Capture the cell that displays the provided text and extract its (X, Y) central coordinate. 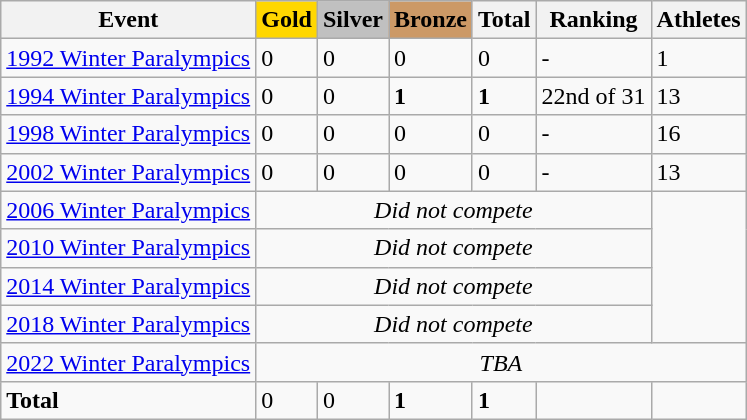
16 (698, 134)
2022 Winter Paralympics (128, 362)
1998 Winter Paralympics (128, 134)
Silver (352, 20)
Gold (287, 20)
2018 Winter Paralympics (128, 324)
Bronze (431, 20)
Ranking (594, 20)
1992 Winter Paralympics (128, 58)
2014 Winter Paralympics (128, 286)
TBA (501, 362)
2010 Winter Paralympics (128, 248)
1994 Winter Paralympics (128, 96)
2002 Winter Paralympics (128, 172)
2006 Winter Paralympics (128, 210)
22nd of 31 (594, 96)
Athletes (698, 20)
Event (128, 20)
